Capture the cell that displays the provided text and extract its (x, y) central coordinate. 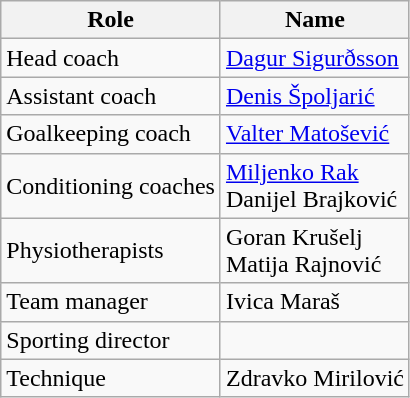
Conditioning coaches (111, 186)
Valter Matošević (314, 134)
Denis Špoljarić (314, 96)
Dagur Sigurðsson (314, 58)
Assistant coach (111, 96)
Team manager (111, 302)
Head coach (111, 58)
Name (314, 20)
Sporting director (111, 340)
Miljenko Rak Danijel Brajković (314, 186)
Role (111, 20)
Technique (111, 378)
Goran Krušelj Matija Rajnović (314, 250)
Ivica Maraš (314, 302)
Goalkeeping coach (111, 134)
Zdravko Mirilović (314, 378)
Physiotherapists (111, 250)
